Find where the given text appears and provide that cell's center as [x, y] coordinate. 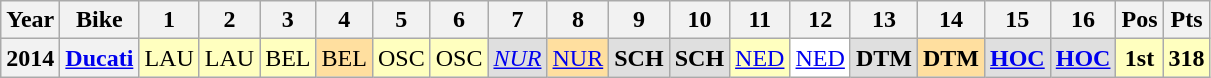
Pos [1140, 20]
4 [344, 20]
Bike [100, 20]
13 [884, 20]
15 [1017, 20]
16 [1083, 20]
2 [229, 20]
8 [578, 20]
5 [401, 20]
2014 [30, 58]
7 [518, 20]
1 [169, 20]
Pts [1186, 20]
10 [699, 20]
1st [1140, 58]
11 [760, 20]
9 [639, 20]
Ducati [100, 58]
14 [950, 20]
3 [288, 20]
Year [30, 20]
6 [459, 20]
318 [1186, 58]
12 [820, 20]
